Search for the cell housing the specified text and yield its [X, Y] center coordinate. 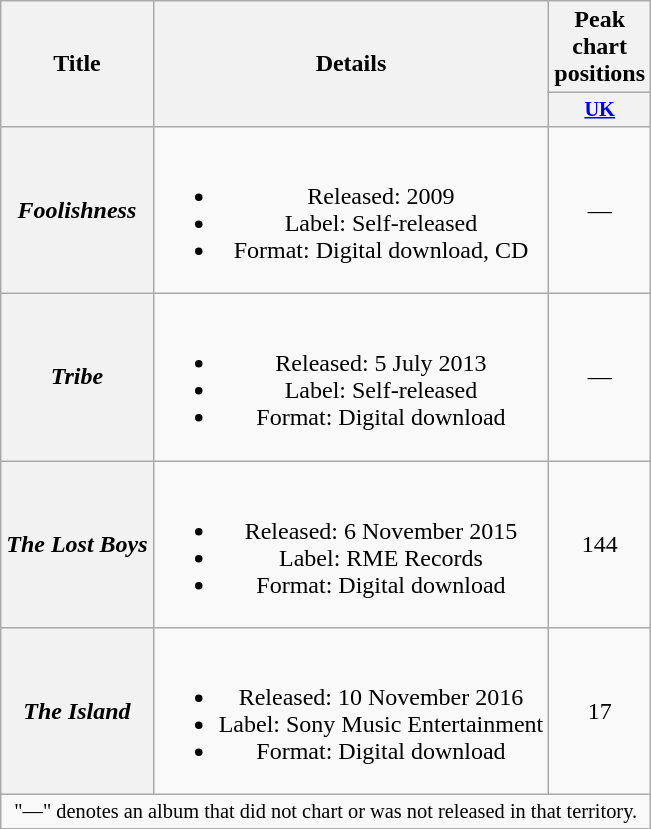
Released: 10 November 2016Label: Sony Music EntertainmentFormat: Digital download [351, 712]
Released: 6 November 2015Label: RME RecordsFormat: Digital download [351, 544]
Title [77, 64]
Tribe [77, 378]
The Island [77, 712]
Foolishness [77, 210]
"—" denotes an album that did not chart or was not released in that territory. [326, 812]
The Lost Boys [77, 544]
Peak chart positions [600, 47]
Released: 5 July 2013Label: Self-releasedFormat: Digital download [351, 378]
144 [600, 544]
Details [351, 64]
Released: 2009Label: Self-releasedFormat: Digital download, CD [351, 210]
17 [600, 712]
UK [600, 110]
